Search for the cell housing the specified text and yield its [X, Y] center coordinate. 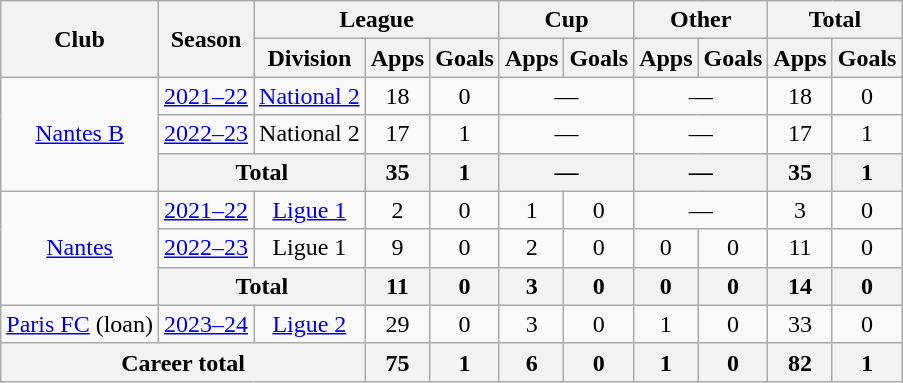
6 [531, 362]
Cup [566, 20]
14 [800, 286]
33 [800, 324]
75 [397, 362]
29 [397, 324]
9 [397, 248]
Club [80, 39]
Nantes [80, 248]
2023–24 [206, 324]
Division [310, 58]
Ligue 2 [310, 324]
82 [800, 362]
Nantes B [80, 134]
League [377, 20]
Season [206, 39]
Career total [183, 362]
Paris FC (loan) [80, 324]
Other [701, 20]
